Output the (X, Y) coordinate of the center of the cell containing the given text.  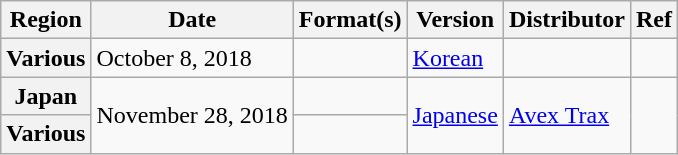
Avex Trax (566, 115)
Date (192, 20)
Japan (46, 96)
Format(s) (350, 20)
Japanese (455, 115)
Version (455, 20)
October 8, 2018 (192, 58)
Korean (455, 58)
Distributor (566, 20)
Region (46, 20)
Ref (654, 20)
November 28, 2018 (192, 115)
